For the text-containing cell, return its midpoint in (x, y) coordinate format. 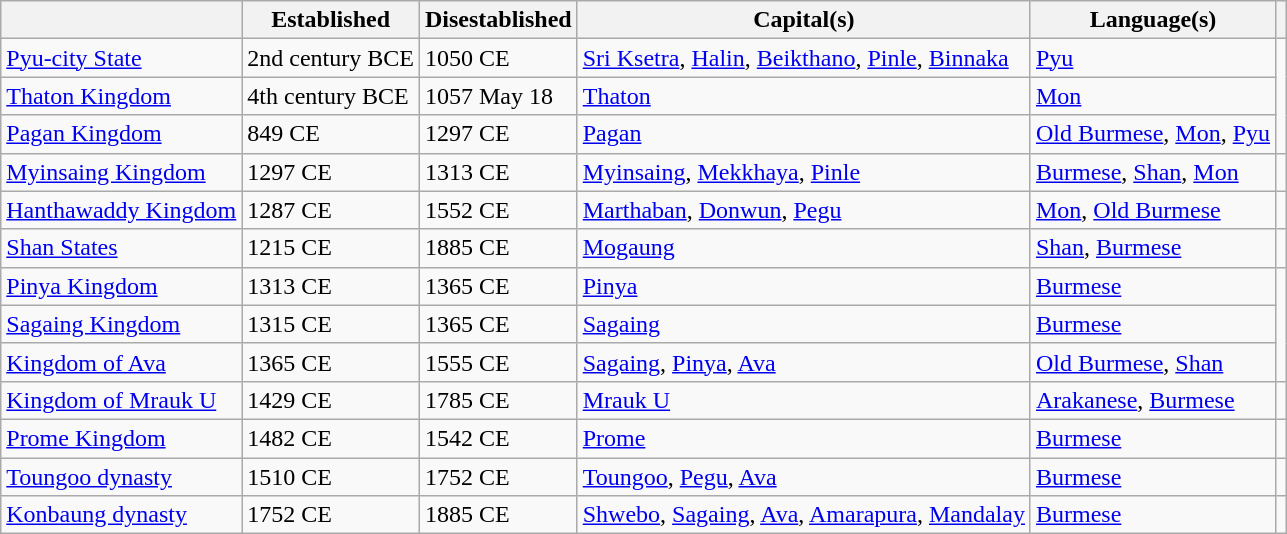
1287 CE (331, 210)
Myinsaing Kingdom (122, 172)
Pagan Kingdom (122, 134)
Myinsaing, Mekkhaya, Pinle (804, 172)
1050 CE (498, 58)
Shan States (122, 248)
Thaton (804, 96)
Sagaing Kingdom (122, 324)
Language(s) (1152, 20)
Mrauk U (804, 400)
Toungoo dynasty (122, 477)
Sagaing, Pinya, Ava (804, 362)
Pagan (804, 134)
Disestablished (498, 20)
1552 CE (498, 210)
2nd century BCE (331, 58)
Arakanese, Burmese (1152, 400)
Shwebo, Sagaing, Ava, Amarapura, Mandalay (804, 515)
Shan, Burmese (1152, 248)
1482 CE (331, 438)
Toungoo, Pegu, Ava (804, 477)
Thaton Kingdom (122, 96)
1429 CE (331, 400)
Kingdom of Mrauk U (122, 400)
Prome Kingdom (122, 438)
Konbaung dynasty (122, 515)
Mogaung (804, 248)
Sri Ksetra, Halin, Beikthano, Pinle, Binnaka (804, 58)
Pinya Kingdom (122, 286)
Mon (1152, 96)
Mon, Old Burmese (1152, 210)
Pyu-city State (122, 58)
1057 May 18 (498, 96)
4th century BCE (331, 96)
1215 CE (331, 248)
Kingdom of Ava (122, 362)
Marthaban, Donwun, Pegu (804, 210)
Capital(s) (804, 20)
Burmese, Shan, Mon (1152, 172)
Established (331, 20)
Old Burmese, Mon, Pyu (1152, 134)
1510 CE (331, 477)
849 CE (331, 134)
Prome (804, 438)
Pyu (1152, 58)
Sagaing (804, 324)
1555 CE (498, 362)
1785 CE (498, 400)
1315 CE (331, 324)
Hanthawaddy Kingdom (122, 210)
Pinya (804, 286)
Old Burmese, Shan (1152, 362)
1542 CE (498, 438)
